Find where the given text appears and provide that cell's center as (x, y) coordinate. 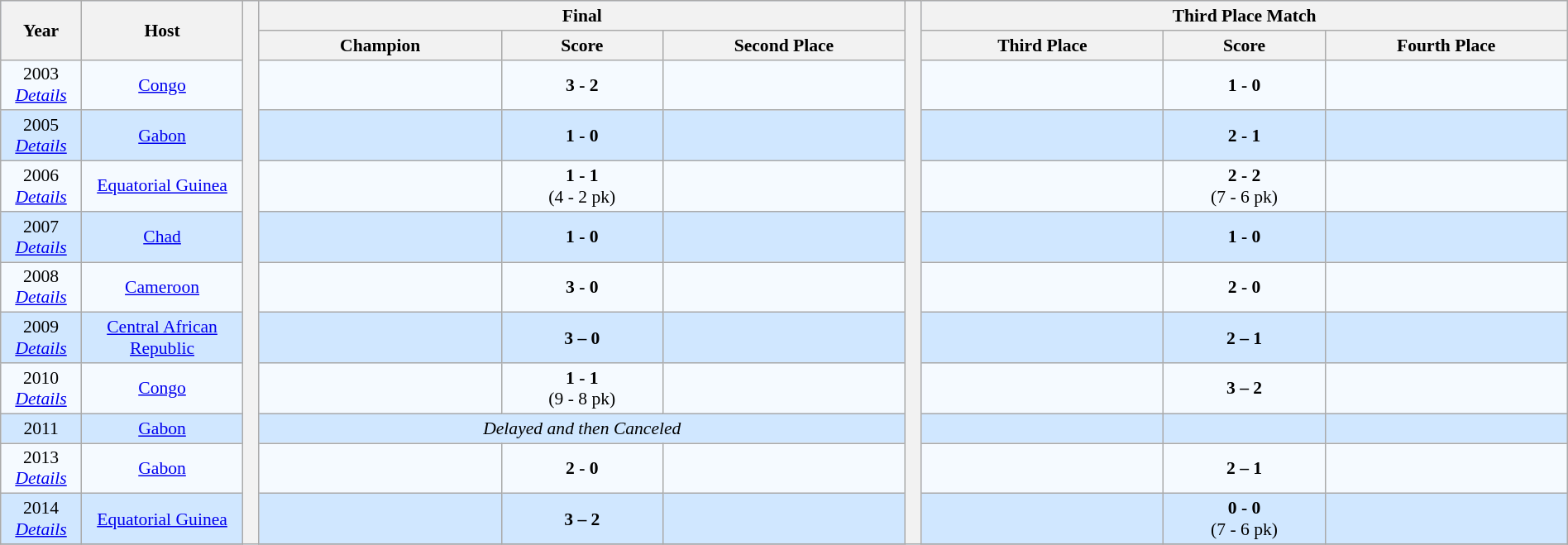
Year (41, 30)
Third Place Match (1244, 16)
2 - 2(7 - 6 pk) (1244, 187)
2013Details (41, 468)
Third Place (1042, 45)
1 - 1(9 - 8 pk) (582, 389)
2011 (41, 428)
3 - 0 (582, 288)
Central African Republic (162, 337)
2003Details (41, 84)
1 - 1(4 - 2 pk) (582, 187)
Final (582, 16)
2014Details (41, 519)
2008Details (41, 288)
Delayed and then Canceled (582, 428)
Champion (380, 45)
Second Place (784, 45)
Host (162, 30)
2006Details (41, 187)
2007Details (41, 237)
2005Details (41, 136)
2009Details (41, 337)
Chad (162, 237)
Cameroon (162, 288)
2010Details (41, 389)
Fourth Place (1446, 45)
3 – 0 (582, 337)
3 - 2 (582, 84)
2 - 1 (1244, 136)
0 - 0(7 - 6 pk) (1244, 519)
